Identify which cell holds the provided text, then report its (x, y) central coordinate. 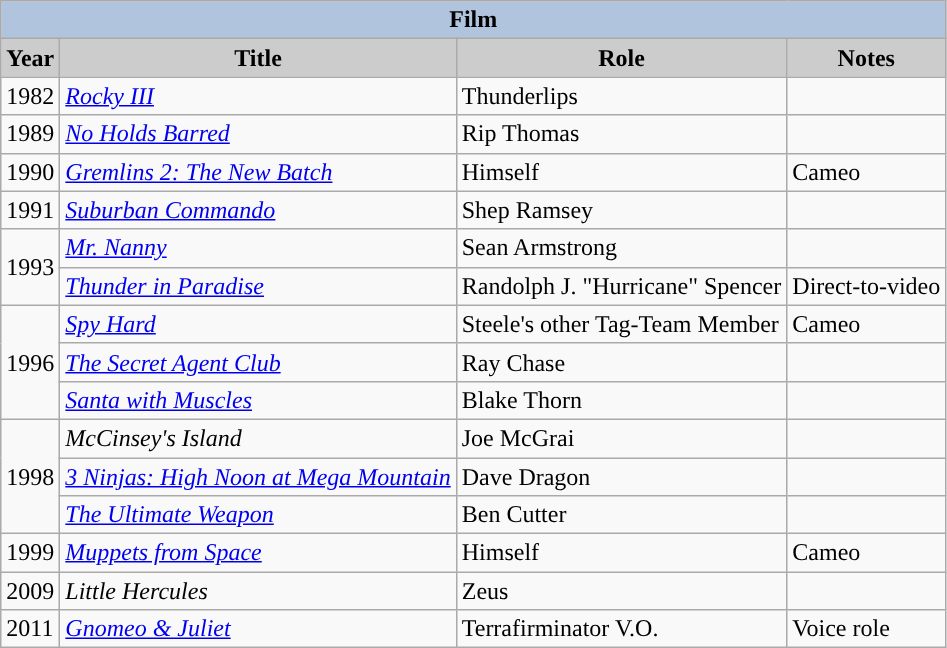
Zeus (622, 591)
1998 (30, 476)
Suburban Commando (258, 210)
Role (622, 58)
Rocky III (258, 96)
2011 (30, 629)
Year (30, 58)
Rip Thomas (622, 134)
Spy Hard (258, 324)
Title (258, 58)
1982 (30, 96)
1993 (30, 267)
1989 (30, 134)
1991 (30, 210)
Sean Armstrong (622, 248)
Ray Chase (622, 362)
The Secret Agent Club (258, 362)
Notes (866, 58)
Shep Ramsey (622, 210)
Voice role (866, 629)
Thunder in Paradise (258, 286)
Film (474, 20)
Direct-to-video (866, 286)
Terrafirminator V.O. (622, 629)
1990 (30, 172)
Randolph J. "Hurricane" Spencer (622, 286)
Blake Thorn (622, 400)
The Ultimate Weapon (258, 515)
Thunderlips (622, 96)
McCinsey's Island (258, 438)
No Holds Barred (258, 134)
Gremlins 2: The New Batch (258, 172)
Mr. Nanny (258, 248)
1999 (30, 553)
Steele's other Tag-Team Member (622, 324)
Gnomeo & Juliet (258, 629)
3 Ninjas: High Noon at Mega Mountain (258, 477)
Ben Cutter (622, 515)
1996 (30, 362)
2009 (30, 591)
Muppets from Space (258, 553)
Dave Dragon (622, 477)
Santa with Muscles (258, 400)
Joe McGrai (622, 438)
Little Hercules (258, 591)
